Detect which cell encompasses the target text, then output its (x, y) center coordinate. 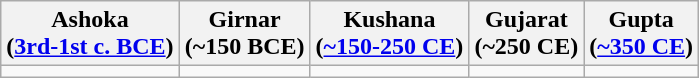
Ashoka(3rd-1st c. BCE) (90, 34)
Gupta(~350 CE) (642, 34)
Girnar(~150 BCE) (244, 34)
Gujarat(~250 CE) (526, 34)
Kushana(~150-250 CE) (390, 34)
